Provide the (x, y) coordinate of the cell's center where the given text is located.  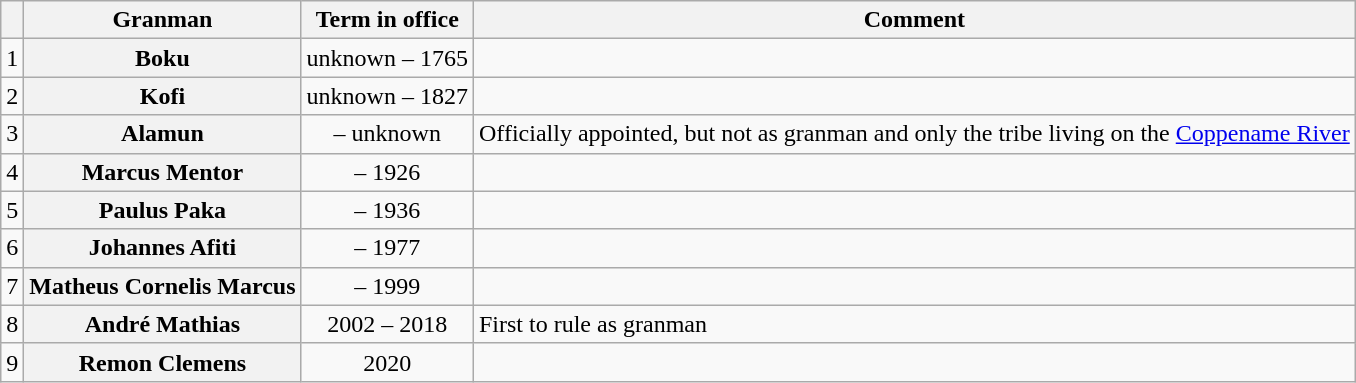
5 (12, 210)
– 1926 (387, 172)
Remon Clemens (162, 362)
4 (12, 172)
unknown – 1827 (387, 96)
André Mathias (162, 324)
2 (12, 96)
8 (12, 324)
– 1936 (387, 210)
Comment (914, 20)
2002 – 2018 (387, 324)
6 (12, 248)
3 (12, 134)
Matheus Cornelis Marcus (162, 286)
Granman (162, 20)
– 1977 (387, 248)
– unknown (387, 134)
7 (12, 286)
First to rule as granman (914, 324)
9 (12, 362)
unknown – 1765 (387, 58)
1 (12, 58)
Alamun (162, 134)
Boku (162, 58)
2020 (387, 362)
Term in office (387, 20)
Marcus Mentor (162, 172)
Kofi (162, 96)
Paulus Paka (162, 210)
Johannes Afiti (162, 248)
Officially appointed, but not as granman and only the tribe living on the Coppename River (914, 134)
– 1999 (387, 286)
